Detect which cell encompasses the target text, then output its (X, Y) center coordinate. 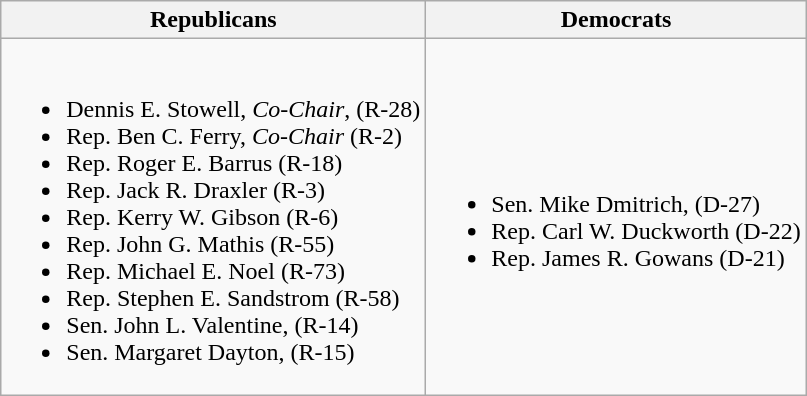
Democrats (616, 20)
Sen. Mike Dmitrich, (D-27)Rep. Carl W. Duckworth (D-22)Rep. James R. Gowans (D-21) (616, 217)
Republicans (214, 20)
